Find where the given text appears and provide that cell's center as [X, Y] coordinate. 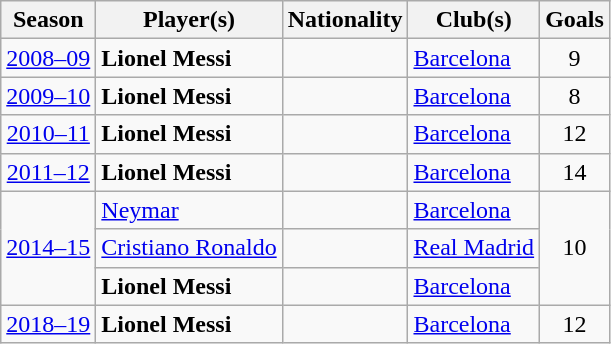
Goals [575, 20]
Neymar [189, 210]
2010–11 [48, 134]
2009–10 [48, 96]
10 [575, 248]
2014–15 [48, 248]
Nationality [345, 20]
2008–09 [48, 58]
8 [575, 96]
Cristiano Ronaldo [189, 248]
Real Madrid [474, 248]
Season [48, 20]
Club(s) [474, 20]
2011–12 [48, 172]
2018–19 [48, 324]
Player(s) [189, 20]
9 [575, 58]
14 [575, 172]
